Identify which cell holds the provided text, then report its [X, Y] central coordinate. 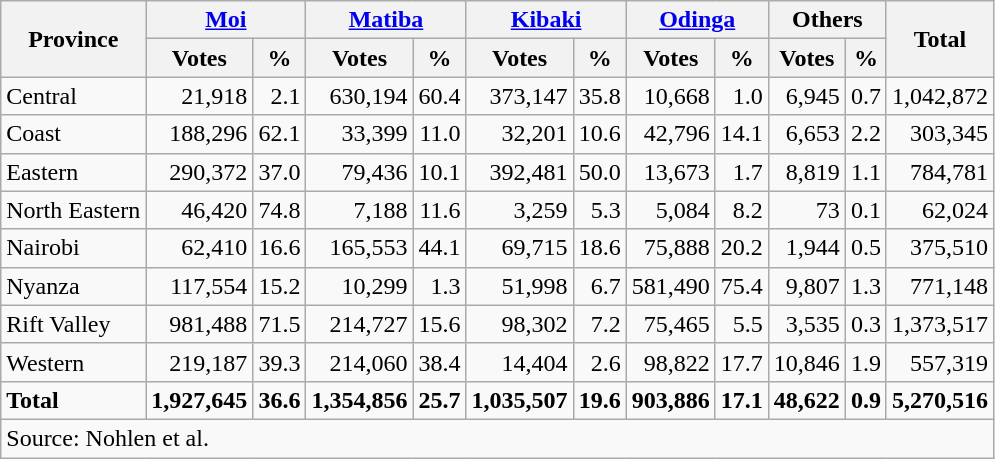
1,042,872 [940, 96]
Rift Valley [74, 324]
62.1 [280, 134]
117,554 [200, 286]
392,481 [520, 172]
Central [74, 96]
10.1 [440, 172]
6,653 [806, 134]
1,944 [806, 248]
6,945 [806, 96]
1,373,517 [940, 324]
18.6 [600, 248]
7,188 [360, 210]
25.7 [440, 400]
784,781 [940, 172]
1.0 [742, 96]
9,807 [806, 286]
8.2 [742, 210]
0.3 [866, 324]
71.5 [280, 324]
1,927,645 [200, 400]
39.3 [280, 362]
32,201 [520, 134]
219,187 [200, 362]
Odinga [697, 20]
17.7 [742, 362]
37.0 [280, 172]
10,299 [360, 286]
7.2 [600, 324]
2.1 [280, 96]
303,345 [940, 134]
5,084 [670, 210]
48,622 [806, 400]
38.4 [440, 362]
75,465 [670, 324]
0.9 [866, 400]
16.6 [280, 248]
Moi [226, 20]
62,024 [940, 210]
10.6 [600, 134]
Province [74, 39]
35.8 [600, 96]
373,147 [520, 96]
20.2 [742, 248]
0.1 [866, 210]
21,918 [200, 96]
214,060 [360, 362]
98,822 [670, 362]
557,319 [940, 362]
Others [827, 20]
2.6 [600, 362]
214,727 [360, 324]
North Eastern [74, 210]
1.1 [866, 172]
15.2 [280, 286]
74.8 [280, 210]
903,886 [670, 400]
Coast [74, 134]
44.1 [440, 248]
581,490 [670, 286]
14.1 [742, 134]
10,668 [670, 96]
79,436 [360, 172]
165,553 [360, 248]
75,888 [670, 248]
73 [806, 210]
1,035,507 [520, 400]
10,846 [806, 362]
15.6 [440, 324]
1,354,856 [360, 400]
Matiba [386, 20]
8,819 [806, 172]
17.1 [742, 400]
290,372 [200, 172]
14,404 [520, 362]
69,715 [520, 248]
3,259 [520, 210]
19.6 [600, 400]
5.3 [600, 210]
50.0 [600, 172]
1.9 [866, 362]
2.2 [866, 134]
Nairobi [74, 248]
1.7 [742, 172]
11.6 [440, 210]
0.7 [866, 96]
3,535 [806, 324]
771,148 [940, 286]
375,510 [940, 248]
Nyanza [74, 286]
62,410 [200, 248]
98,302 [520, 324]
51,998 [520, 286]
75.4 [742, 286]
42,796 [670, 134]
13,673 [670, 172]
Eastern [74, 172]
0.5 [866, 248]
6.7 [600, 286]
188,296 [200, 134]
11.0 [440, 134]
Source: Nohlen et al. [498, 438]
46,420 [200, 210]
Kibaki [546, 20]
60.4 [440, 96]
33,399 [360, 134]
630,194 [360, 96]
36.6 [280, 400]
5.5 [742, 324]
5,270,516 [940, 400]
Western [74, 362]
981,488 [200, 324]
